Capture the cell that displays the provided text and extract its [x, y] central coordinate. 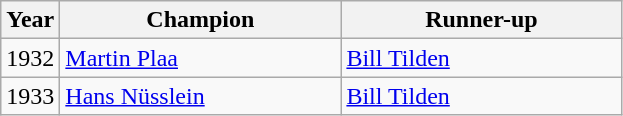
Runner-up [482, 20]
1932 [30, 58]
Hans Nüsslein [200, 96]
Champion [200, 20]
Martin Plaa [200, 58]
1933 [30, 96]
Year [30, 20]
